Extract the (x, y) coordinate from the center of the cell holding the provided text.  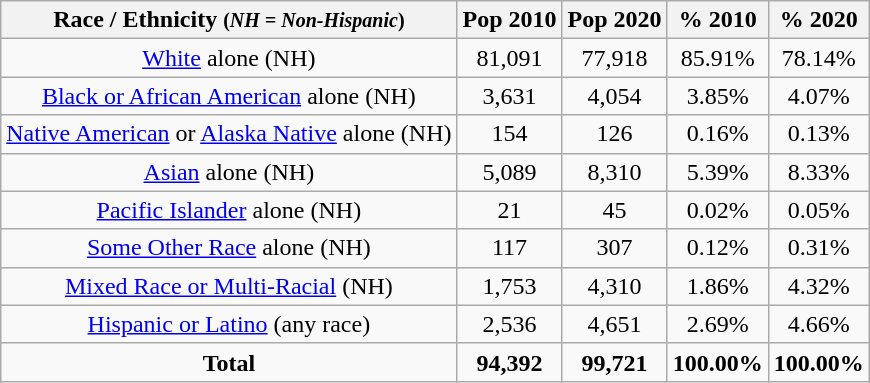
0.31% (818, 248)
21 (510, 210)
4,651 (614, 324)
8,310 (614, 172)
4.07% (818, 96)
85.91% (718, 58)
Hispanic or Latino (any race) (229, 324)
Black or African American alone (NH) (229, 96)
81,091 (510, 58)
4.66% (818, 324)
5.39% (718, 172)
0.16% (718, 134)
307 (614, 248)
3.85% (718, 96)
4,310 (614, 286)
99,721 (614, 362)
0.02% (718, 210)
126 (614, 134)
Total (229, 362)
154 (510, 134)
Pop 2020 (614, 20)
White alone (NH) (229, 58)
78.14% (818, 58)
Native American or Alaska Native alone (NH) (229, 134)
0.12% (718, 248)
4,054 (614, 96)
2,536 (510, 324)
Asian alone (NH) (229, 172)
Some Other Race alone (NH) (229, 248)
45 (614, 210)
Pacific Islander alone (NH) (229, 210)
2.69% (718, 324)
77,918 (614, 58)
% 2020 (818, 20)
0.05% (818, 210)
117 (510, 248)
3,631 (510, 96)
1.86% (718, 286)
1,753 (510, 286)
0.13% (818, 134)
Mixed Race or Multi-Racial (NH) (229, 286)
Race / Ethnicity (NH = Non-Hispanic) (229, 20)
94,392 (510, 362)
8.33% (818, 172)
4.32% (818, 286)
Pop 2010 (510, 20)
5,089 (510, 172)
% 2010 (718, 20)
